Provide the [x, y] coordinate of the cell's center where the given text is located.  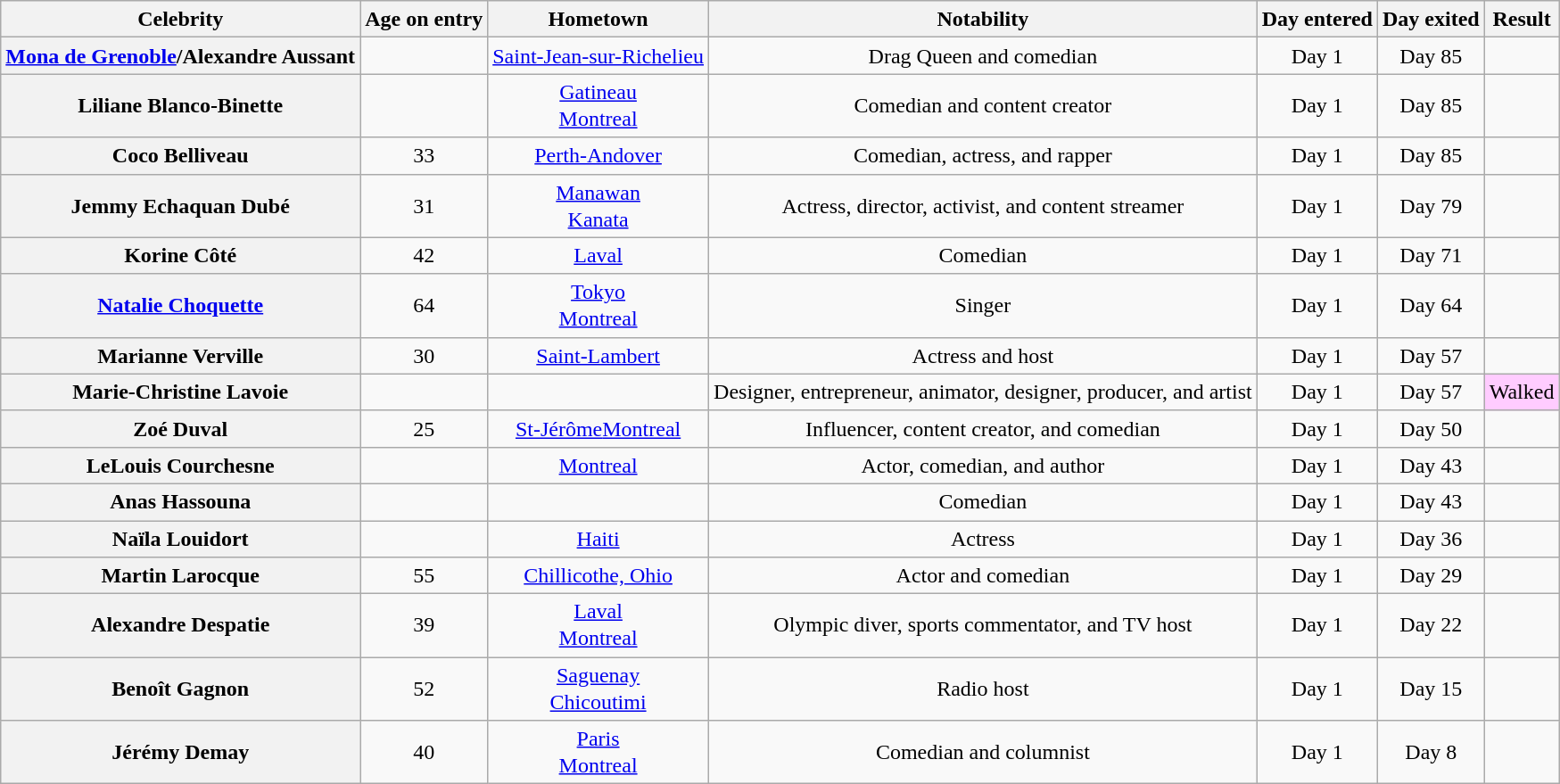
Zoé Duval [180, 428]
Jemmy Echaquan Dubé [180, 205]
TokyoMontreal [598, 305]
Day 15 [1431, 689]
Coco Belliveau [180, 155]
Liliane Blanco-Binette [180, 105]
Perth-Andover [598, 155]
Day 36 [1431, 539]
Actor, comedian, and author [983, 466]
Actress, director, activist, and content streamer [983, 205]
52 [425, 689]
Day 50 [1431, 428]
Day 29 [1431, 576]
Hometown [598, 20]
Actress [983, 539]
Marie-Christine Lavoie [180, 392]
Walked [1522, 392]
Day 79 [1431, 205]
Laval [598, 255]
SaguenayChicoutimi [598, 689]
GatineauMontreal [598, 105]
Result [1522, 20]
Day 22 [1431, 626]
Comedian and columnist [983, 753]
55 [425, 576]
Saint-Lambert [598, 355]
33 [425, 155]
Day 8 [1431, 753]
Olympic diver, sports commentator, and TV host [983, 626]
30 [425, 355]
ParisMontreal [598, 753]
Age on entry [425, 20]
Celebrity [180, 20]
Montreal [598, 466]
40 [425, 753]
Jérémy Demay [180, 753]
LeLouis Courchesne [180, 466]
31 [425, 205]
Actress and host [983, 355]
25 [425, 428]
Haiti [598, 539]
Benoît Gagnon [180, 689]
Drag Queen and comedian [983, 55]
42 [425, 255]
Day 71 [1431, 255]
Day exited [1431, 20]
LavalMontreal [598, 626]
St-JérômeMontreal [598, 428]
Notability [983, 20]
Naïla Louidort [180, 539]
Radio host [983, 689]
Chillicothe, Ohio [598, 576]
64 [425, 305]
Actor and comedian [983, 576]
Martin Larocque [180, 576]
Influencer, content creator, and comedian [983, 428]
Alexandre Despatie [180, 626]
Day entered [1317, 20]
Designer, entrepreneur, animator, designer, producer, and artist [983, 392]
Natalie Choquette [180, 305]
Anas Hassouna [180, 501]
Day 64 [1431, 305]
Comedian, actress, and rapper [983, 155]
Korine Côté [180, 255]
ManawanKanata [598, 205]
Comedian and content creator [983, 105]
Saint-Jean-sur-Richelieu [598, 55]
Mona de Grenoble/Alexandre Aussant [180, 55]
Marianne Verville [180, 355]
39 [425, 626]
Singer [983, 305]
